Identify which cell holds the provided text, then report its [x, y] central coordinate. 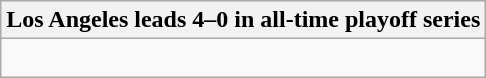
Los Angeles leads 4–0 in all-time playoff series [244, 20]
